Extract the [x, y] coordinate from the center of the cell holding the provided text.  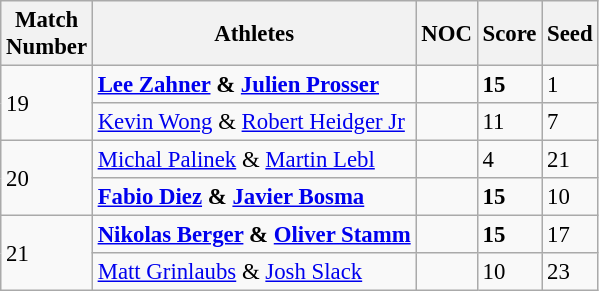
11 [510, 122]
20 [47, 178]
17 [570, 235]
Seed [570, 34]
Nikolas Berger & Oliver Stamm [254, 235]
Score [510, 34]
1 [570, 85]
Match Number [47, 34]
NOC [446, 34]
10 [570, 197]
Fabio Diez & Javier Bosma [254, 197]
Kevin Wong & Robert Heidger Jr [254, 122]
4 [510, 160]
Athletes [254, 34]
7 [570, 122]
Michal Palinek & Martin Lebl [254, 160]
Lee Zahner & Julien Prosser [254, 85]
19 [47, 104]
